Return (x, y) of the center of cell containing provided text 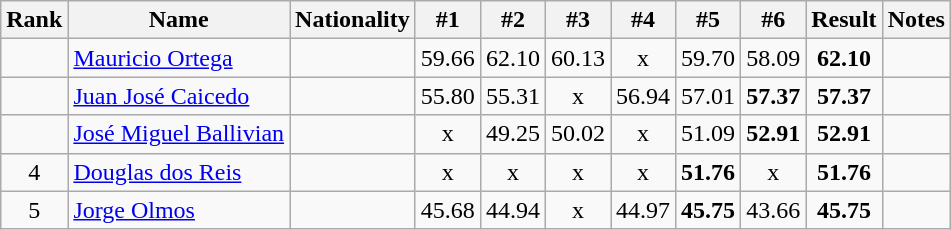
#2 (512, 20)
51.09 (708, 134)
56.94 (642, 96)
Rank (34, 20)
49.25 (512, 134)
4 (34, 172)
Juan José Caicedo (179, 96)
José Miguel Ballivian (179, 134)
#6 (774, 20)
#5 (708, 20)
Jorge Olmos (179, 210)
Douglas dos Reis (179, 172)
Nationality (353, 20)
55.80 (448, 96)
43.66 (774, 210)
44.94 (512, 210)
60.13 (578, 58)
45.68 (448, 210)
Notes (916, 20)
Mauricio Ortega (179, 58)
Name (179, 20)
#4 (642, 20)
59.66 (448, 58)
#1 (448, 20)
5 (34, 210)
#3 (578, 20)
44.97 (642, 210)
59.70 (708, 58)
50.02 (578, 134)
Result (844, 20)
57.01 (708, 96)
55.31 (512, 96)
58.09 (774, 58)
